Extract the [X, Y] coordinate from the center of the cell holding the provided text.  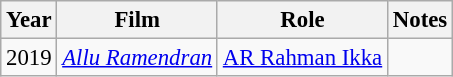
Year [29, 20]
Film [138, 20]
AR Rahman Ikka [302, 58]
Role [302, 20]
Notes [420, 20]
Allu Ramendran [138, 58]
2019 [29, 58]
